Return the (x, y) coordinate for the center point of the cell that contains the specified text.  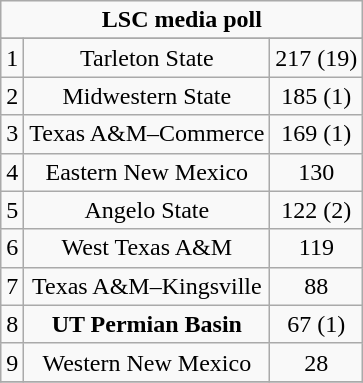
67 (1) (316, 324)
7 (12, 286)
9 (12, 362)
LSC media poll (182, 20)
Texas A&M–Commerce (147, 134)
UT Permian Basin (147, 324)
3 (12, 134)
119 (316, 248)
6 (12, 248)
122 (2) (316, 210)
West Texas A&M (147, 248)
Western New Mexico (147, 362)
Angelo State (147, 210)
130 (316, 172)
5 (12, 210)
Texas A&M–Kingsville (147, 286)
Tarleton State (147, 58)
28 (316, 362)
88 (316, 286)
Eastern New Mexico (147, 172)
217 (19) (316, 58)
2 (12, 96)
1 (12, 58)
169 (1) (316, 134)
185 (1) (316, 96)
Midwestern State (147, 96)
4 (12, 172)
8 (12, 324)
